Output the (X, Y) coordinate of the center of the cell containing the given text.  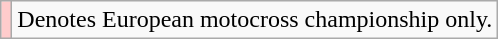
Denotes European motocross championship only. (255, 20)
